Find where the given text appears and provide that cell's center as [X, Y] coordinate. 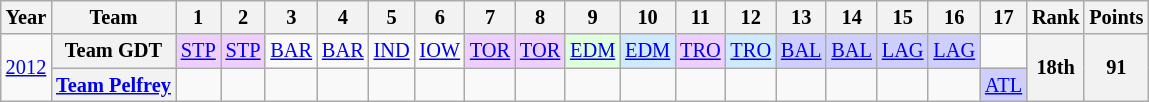
17 [1004, 17]
Points [1116, 17]
4 [343, 17]
16 [954, 17]
13 [801, 17]
Year [26, 17]
Team GDT [114, 51]
IOW [440, 51]
6 [440, 17]
2 [244, 17]
1 [198, 17]
18th [1056, 68]
10 [648, 17]
12 [751, 17]
9 [592, 17]
14 [851, 17]
3 [291, 17]
ATL [1004, 85]
Team Pelfrey [114, 85]
8 [540, 17]
91 [1116, 68]
Team [114, 17]
15 [903, 17]
11 [700, 17]
5 [392, 17]
7 [490, 17]
Rank [1056, 17]
IND [392, 51]
2012 [26, 68]
